From the cell containing the given text, extract its center point as (X, Y) coordinate. 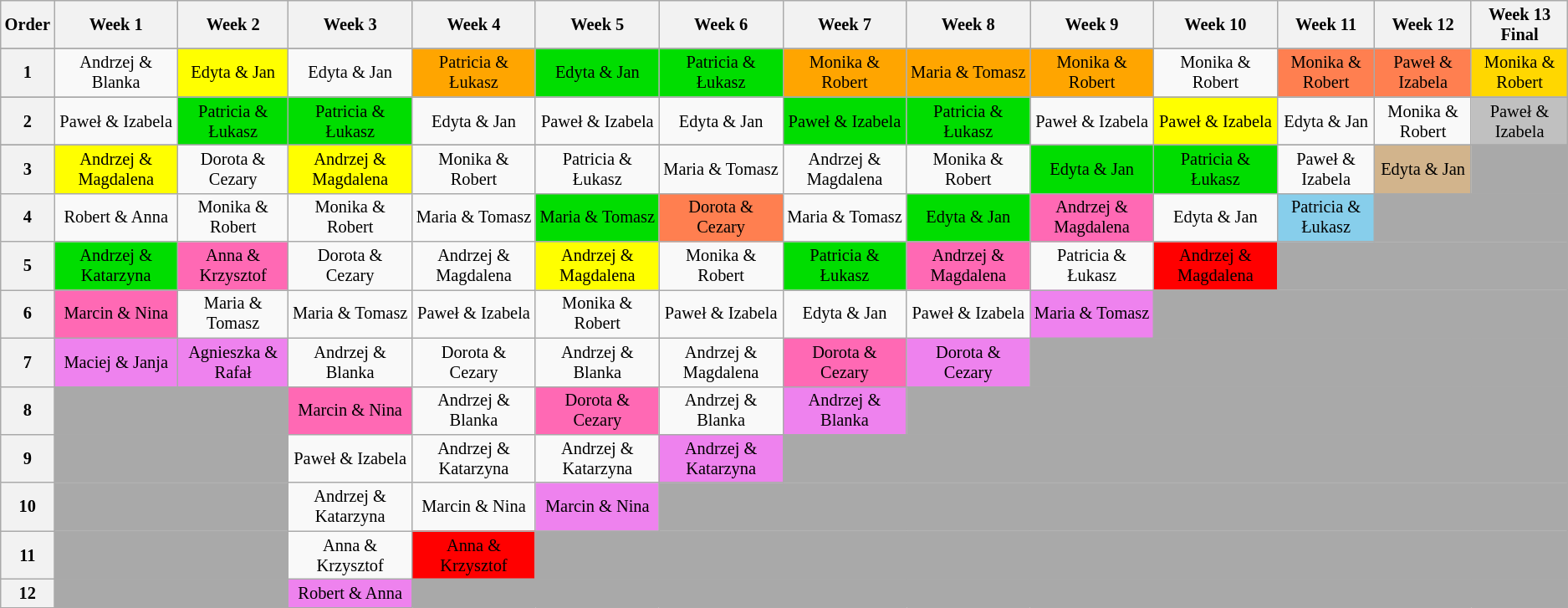
Agnieszka & Rafał (233, 362)
Week 12 (1423, 24)
Week 7 (845, 24)
10 (28, 507)
Order (28, 24)
Week 4 (474, 24)
7 (28, 362)
5 (28, 266)
Maciej & Janja (116, 362)
Week 6 (721, 24)
11 (28, 555)
Week 3 (350, 24)
Week 9 (1092, 24)
9 (28, 458)
Week 1 (116, 24)
4 (28, 217)
3 (28, 169)
Week 10 (1215, 24)
2 (28, 121)
1 (28, 73)
Week 11 (1326, 24)
12 (28, 593)
8 (28, 411)
Week 8 (968, 24)
Week 5 (597, 24)
6 (28, 314)
Week 2 (233, 24)
Week 13Final (1519, 24)
